Pinpoint the cell where the given text exists, returning its [X, Y] midpoint coordinate. 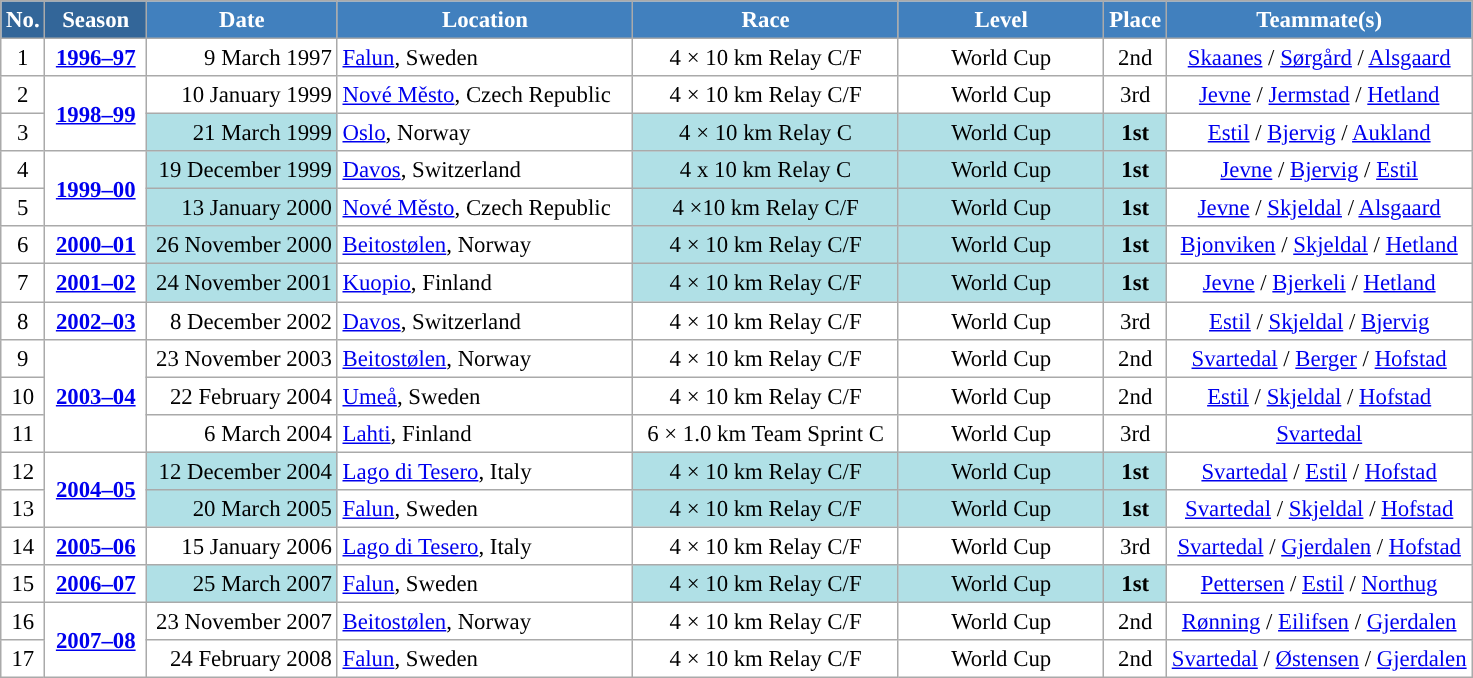
24 February 2008 [242, 659]
4 ×10 km Relay C/F [766, 208]
Teammate(s) [1318, 20]
1999–00 [96, 188]
Svartedal / Estil / Hofstad [1318, 471]
10 [23, 396]
9 [23, 358]
17 [23, 659]
Date [242, 20]
8 December 2002 [242, 321]
24 November 2001 [242, 283]
6 March 2004 [242, 433]
2000–01 [96, 245]
Season [96, 20]
10 January 1999 [242, 95]
21 March 1999 [242, 133]
Location [485, 20]
Oslo, Norway [485, 133]
1996–97 [96, 58]
5 [23, 208]
14 [23, 546]
No. [23, 20]
Estil / Bjervig / Aukland [1318, 133]
7 [23, 283]
Place [1135, 20]
Estil / Skjeldal / Bjervig [1318, 321]
Svartedal [1318, 433]
Skaanes / Sørgård / Alsgaard [1318, 58]
6 × 1.0 km Team Sprint C [766, 433]
1 [23, 58]
16 [23, 621]
Jevne / Bjervig / Estil [1318, 170]
4 [23, 170]
20 March 2005 [242, 509]
Lahti, Finland [485, 433]
23 November 2007 [242, 621]
6 [23, 245]
2005–06 [96, 546]
2001–02 [96, 283]
Race [766, 20]
26 November 2000 [242, 245]
Kuopio, Finland [485, 283]
Estil / Skjeldal / Hofstad [1318, 396]
2002–03 [96, 321]
4 x 10 km Relay C [766, 170]
8 [23, 321]
Level [1001, 20]
Rønning / Eilifsen / Gjerdalen [1318, 621]
2003–04 [96, 396]
1998–99 [96, 114]
3 [23, 133]
12 December 2004 [242, 471]
Jevne / Bjerkeli / Hetland [1318, 283]
12 [23, 471]
2007–08 [96, 640]
Pettersen / Estil / Northug [1318, 584]
13 January 2000 [242, 208]
19 December 1999 [242, 170]
Svartedal / Berger / Hofstad [1318, 358]
Svartedal / Østensen / Gjerdalen [1318, 659]
2004–05 [96, 490]
11 [23, 433]
15 January 2006 [242, 546]
Umeå, Sweden [485, 396]
Bjonviken / Skjeldal / Hetland [1318, 245]
15 [23, 584]
23 November 2003 [242, 358]
Jevne / Jermstad / Hetland [1318, 95]
2 [23, 95]
9 March 1997 [242, 58]
22 February 2004 [242, 396]
2006–07 [96, 584]
4 × 10 km Relay C [766, 133]
Jevne / Skjeldal / Alsgaard [1318, 208]
13 [23, 509]
Svartedal / Gjerdalen / Hofstad [1318, 546]
Svartedal / Skjeldal / Hofstad [1318, 509]
25 March 2007 [242, 584]
